Scan for the cell matching the given text and deliver its [x, y] coordinate at center. 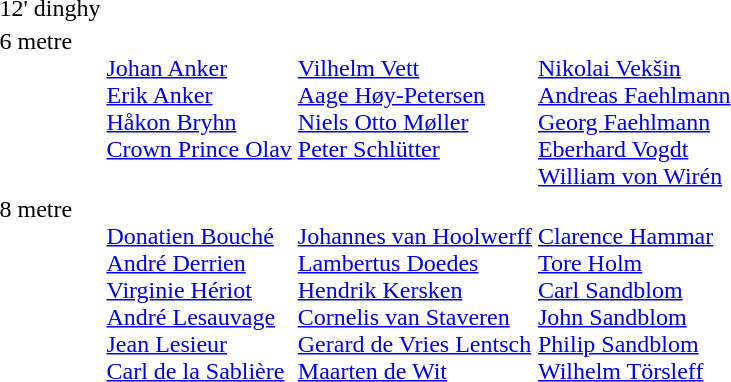
Johan AnkerErik AnkerHåkon BryhnCrown Prince Olav [199, 108]
Vilhelm VettAage Høy-PetersenNiels Otto MøllerPeter Schlütter [414, 108]
